Scan for the cell matching the given text and deliver its [X, Y] coordinate at center. 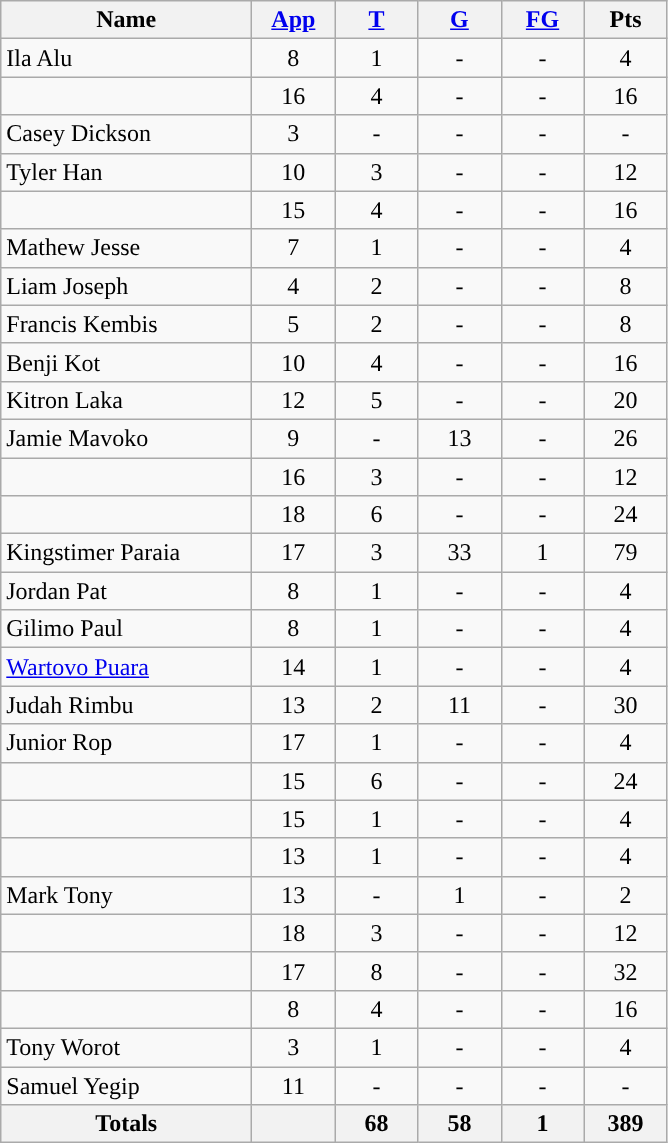
33 [460, 553]
Jordan Pat [126, 591]
FG [542, 20]
Tyler Han [126, 172]
7 [294, 248]
T [376, 20]
32 [626, 971]
G [460, 20]
30 [626, 705]
Judah Rimbu [126, 705]
Name [126, 20]
79 [626, 553]
Tony Worot [126, 1047]
Jamie Mavoko [126, 438]
Kitron Laka [126, 400]
App [294, 20]
Totals [126, 1124]
9 [294, 438]
Casey Dickson [126, 134]
Francis Kembis [126, 324]
68 [376, 1124]
Kingstimer Paraia [126, 553]
Ila Alu [126, 58]
20 [626, 400]
14 [294, 667]
389 [626, 1124]
Samuel Yegip [126, 1085]
Mathew Jesse [126, 248]
Gilimo Paul [126, 629]
26 [626, 438]
Mark Tony [126, 895]
58 [460, 1124]
Wartovo Puara [126, 667]
Pts [626, 20]
Benji Kot [126, 362]
Liam Joseph [126, 286]
Junior Rop [126, 743]
